Find where the given text appears and provide that cell's center as (x, y) coordinate. 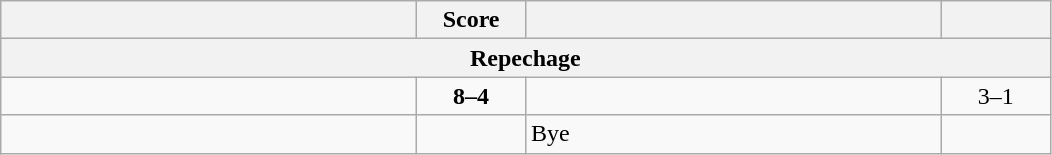
Repechage (526, 58)
8–4 (472, 96)
Score (472, 20)
3–1 (996, 96)
Bye (733, 134)
